Output the (X, Y) coordinate of the center of the cell containing the given text.  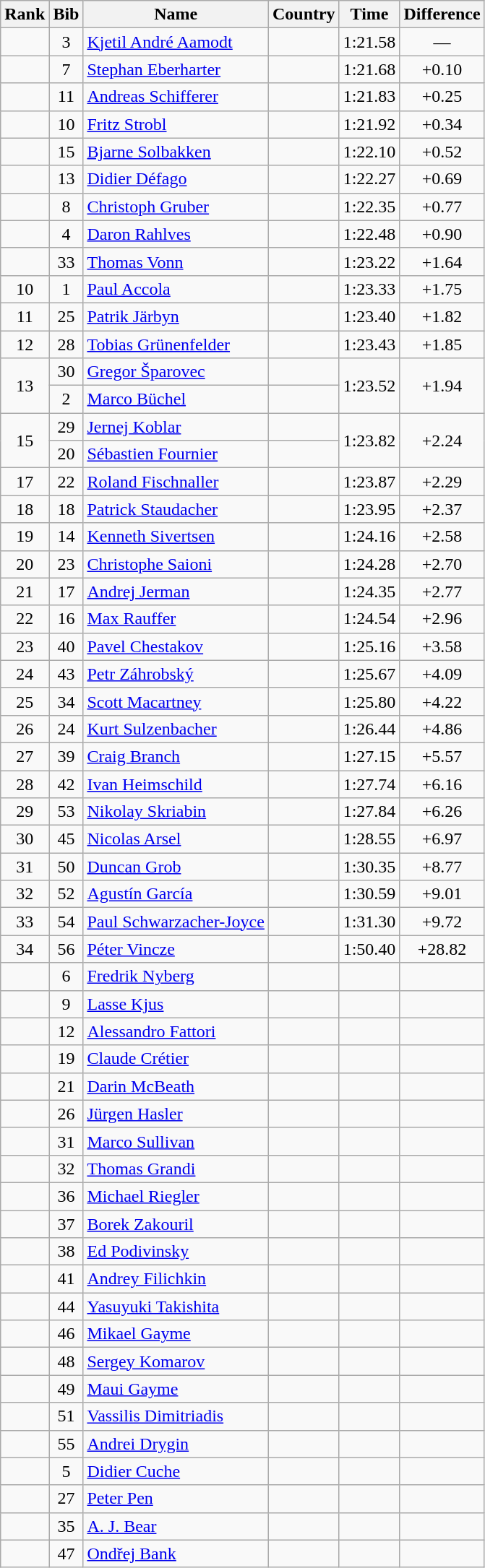
2 (66, 399)
Pavel Chestakov (176, 646)
Peter Pen (176, 1499)
1:24.54 (369, 619)
52 (66, 894)
Ondřej Bank (176, 1554)
Stephan Eberharter (176, 69)
14 (66, 537)
56 (66, 949)
+1.82 (442, 316)
1:22.27 (369, 179)
Fritz Strobl (176, 124)
37 (66, 1224)
+6.26 (442, 812)
+0.69 (442, 179)
Ed Podivinsky (176, 1252)
Andrey Filichkin (176, 1279)
Paul Schwarzacher-Joyce (176, 922)
Paul Accola (176, 289)
1:50.40 (369, 949)
Kenneth Sivertsen (176, 537)
Agustín García (176, 894)
Yasuyuki Takishita (176, 1307)
1 (66, 289)
Bjarne Solbakken (176, 152)
Name (176, 14)
Borek Zakouril (176, 1224)
Sébastien Fournier (176, 454)
Difference (442, 14)
1:26.44 (369, 729)
+0.25 (442, 97)
+2.24 (442, 441)
Christophe Saioni (176, 564)
1:22.35 (369, 207)
+2.77 (442, 592)
+0.77 (442, 207)
Marco Sullivan (176, 1141)
1:21.92 (369, 124)
16 (66, 619)
Darin McBeath (176, 1086)
Alessandro Fattori (176, 1031)
1:24.16 (369, 537)
+9.72 (442, 922)
5 (66, 1471)
+1.64 (442, 261)
Bib (66, 14)
1:30.35 (369, 867)
Sergey Komarov (176, 1361)
41 (66, 1279)
Jernej Koblar (176, 427)
+0.52 (442, 152)
Andrej Jerman (176, 592)
7 (66, 69)
1:24.28 (369, 564)
+6.16 (442, 784)
+1.75 (442, 289)
Andrei Drygin (176, 1444)
+1.94 (442, 386)
Patrick Staudacher (176, 509)
3 (66, 42)
Vassilis Dimitriadis (176, 1416)
36 (66, 1196)
1:21.83 (369, 97)
38 (66, 1252)
Craig Branch (176, 756)
+9.01 (442, 894)
39 (66, 756)
+4.09 (442, 674)
1:22.48 (369, 234)
47 (66, 1554)
Patrik Järbyn (176, 316)
+4.22 (442, 701)
+0.10 (442, 69)
Max Rauffer (176, 619)
+2.58 (442, 537)
Claude Crétier (176, 1059)
+0.34 (442, 124)
46 (66, 1334)
Tobias Grünenfelder (176, 345)
+6.97 (442, 839)
4 (66, 234)
+0.90 (442, 234)
42 (66, 784)
Didier Cuche (176, 1471)
45 (66, 839)
Péter Vincze (176, 949)
Michael Riegler (176, 1196)
+5.57 (442, 756)
1:23.52 (369, 386)
1:27.74 (369, 784)
1:25.80 (369, 701)
Roland Fischnaller (176, 482)
43 (66, 674)
1:22.10 (369, 152)
Petr Záhrobský (176, 674)
48 (66, 1361)
+2.96 (442, 619)
A. J. Bear (176, 1526)
40 (66, 646)
8 (66, 207)
1:23.43 (369, 345)
Gregor Šparovec (176, 372)
1:27.15 (369, 756)
+8.77 (442, 867)
44 (66, 1307)
49 (66, 1389)
Ivan Heimschild (176, 784)
1:25.16 (369, 646)
Daron Rahlves (176, 234)
1:23.87 (369, 482)
Rank (25, 14)
+3.58 (442, 646)
54 (66, 922)
1:25.67 (369, 674)
+2.70 (442, 564)
1:23.40 (369, 316)
+2.37 (442, 509)
1:30.59 (369, 894)
1:21.58 (369, 42)
Thomas Grandi (176, 1169)
1:31.30 (369, 922)
Maui Gayme (176, 1389)
1:24.35 (369, 592)
Kjetil André Aamodt (176, 42)
1:28.55 (369, 839)
1:23.82 (369, 441)
Thomas Vonn (176, 261)
+28.82 (442, 949)
+1.85 (442, 345)
Kurt Sulzenbacher (176, 729)
Nikolay Skriabin (176, 812)
+2.29 (442, 482)
+4.86 (442, 729)
Scott Macartney (176, 701)
Fredrik Nyberg (176, 976)
6 (66, 976)
1:21.68 (369, 69)
1:23.95 (369, 509)
50 (66, 867)
Marco Büchel (176, 399)
35 (66, 1526)
Didier Défago (176, 179)
Time (369, 14)
Country (304, 14)
Lasse Kjus (176, 1004)
— (442, 42)
Nicolas Arsel (176, 839)
1:27.84 (369, 812)
1:23.33 (369, 289)
Duncan Grob (176, 867)
53 (66, 812)
1:23.22 (369, 261)
Andreas Schifferer (176, 97)
9 (66, 1004)
Jürgen Hasler (176, 1114)
Mikael Gayme (176, 1334)
Christoph Gruber (176, 207)
55 (66, 1444)
51 (66, 1416)
